Locate the cell with the specified text and output its (X, Y) center coordinate. 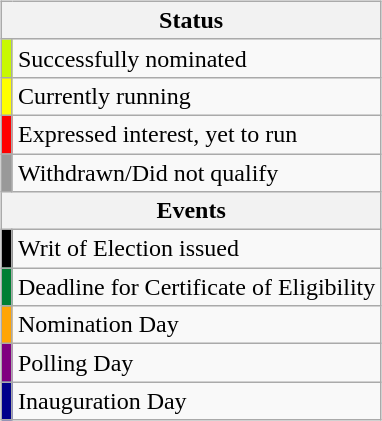
Status (190, 20)
Polling Day (196, 363)
Writ of Election issued (196, 249)
Events (190, 211)
Expressed interest, yet to run (196, 134)
Inauguration Day (196, 401)
Successfully nominated (196, 58)
Deadline for Certificate of Eligibility (196, 287)
Withdrawn/Did not qualify (196, 173)
Currently running (196, 96)
Nomination Day (196, 325)
